Detect which cell encompasses the target text, then output its [X, Y] center coordinate. 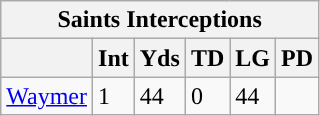
Saints Interceptions [160, 20]
Yds [160, 58]
1 [114, 96]
TD [207, 58]
LG [253, 58]
0 [207, 96]
Waymer [47, 96]
Int [114, 58]
PD [298, 58]
